Find where the given text appears and provide that cell's center as [X, Y] coordinate. 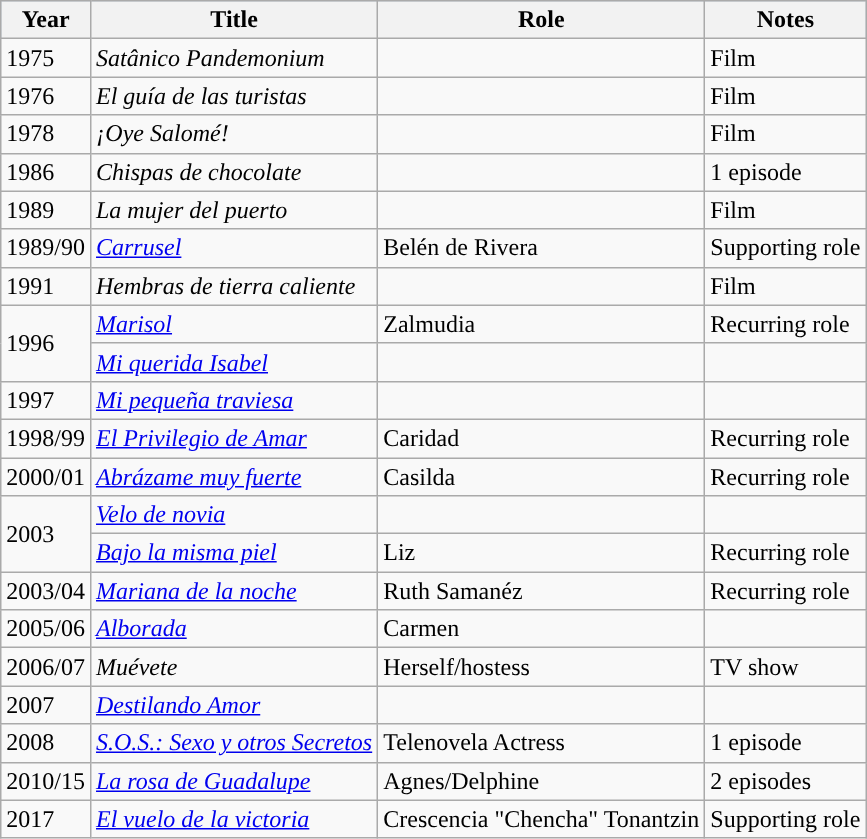
Herself/hostess [542, 667]
Role [542, 20]
Ruth Samanéz [542, 591]
Agnes/Delphine [542, 781]
Velo de novia [234, 515]
1997 [46, 400]
Alborada [234, 629]
TV show [786, 667]
Title [234, 20]
La mujer del puerto [234, 210]
Casilda [542, 477]
Bajo la misma piel [234, 553]
Carrusel [234, 248]
El vuelo de la victoria [234, 819]
El Privilegio de Amar [234, 438]
1978 [46, 134]
S.O.S.: Sexo y otros Secretos [234, 743]
1975 [46, 58]
El guía de las turistas [234, 96]
2006/07 [46, 667]
Mi pequeña traviesa [234, 400]
Telenovela Actress [542, 743]
1986 [46, 172]
2017 [46, 819]
Caridad [542, 438]
Belén de Rivera [542, 248]
Abrázame muy fuerte [234, 477]
Crescencia "Chencha" Tonantzin [542, 819]
Satânico Pandemonium [234, 58]
Mariana de la noche [234, 591]
Mi querida Isabel [234, 362]
Liz [542, 553]
2007 [46, 705]
2003/04 [46, 591]
1976 [46, 96]
2003 [46, 534]
1989/90 [46, 248]
2010/15 [46, 781]
2008 [46, 743]
Muévete [234, 667]
Marisol [234, 324]
Notes [786, 20]
1998/99 [46, 438]
1989 [46, 210]
Destilando Amor [234, 705]
Carmen [542, 629]
2005/06 [46, 629]
La rosa de Guadalupe [234, 781]
Year [46, 20]
2000/01 [46, 477]
Zalmudia [542, 324]
Hembras de tierra caliente [234, 286]
1996 [46, 343]
Chispas de chocolate [234, 172]
1991 [46, 286]
¡Oye Salomé! [234, 134]
2 episodes [786, 781]
